From the cell containing the given text, extract its center point as [X, Y] coordinate. 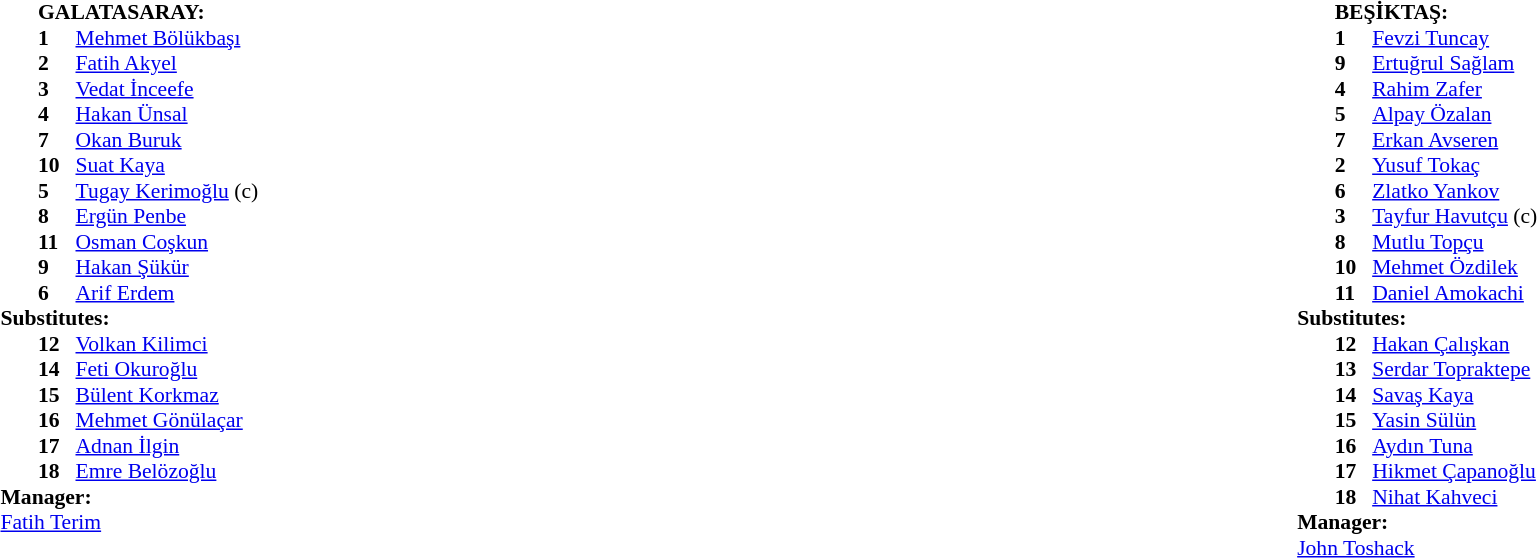
Hakan Çalışkan [1454, 344]
Emre Belözoğlu [168, 471]
Zlatko Yankov [1454, 191]
Savaş Kaya [1454, 395]
Hakan Ünsal [168, 115]
13 [1354, 369]
Vedat İnceefe [168, 89]
Mehmet Özdilek [1454, 267]
Fatih Terim [129, 523]
Ertuğrul Sağlam [1454, 63]
Adnan İlgin [168, 446]
Aydın Tuna [1454, 446]
Alpay Özalan [1454, 115]
Suat Kaya [168, 165]
Daniel Amokachi [1454, 293]
Yusuf Tokaç [1454, 165]
Hikmet Çapanoğlu [1454, 471]
Nihat Kahveci [1454, 497]
Mehmet Gönülaçar [168, 421]
Rahim Zafer [1454, 89]
Tugay Kerimoğlu (c) [168, 191]
Yasin Sülün [1454, 421]
Osman Coşkun [168, 242]
Tayfur Havutçu (c) [1454, 217]
Bülent Korkmaz [168, 395]
GALATASARAY: [148, 13]
Arif Erdem [168, 293]
Ergün Penbe [168, 217]
Erkan Avseren [1454, 140]
Hakan Şükür [168, 267]
Serdar Topraktepe [1454, 369]
Mehmet Bölükbaşı [168, 38]
Fatih Akyel [168, 63]
Okan Buruk [168, 140]
Volkan Kilimci [168, 344]
Fevzi Tuncay [1454, 38]
Feti Okuroğlu [168, 369]
Mutlu Topçu [1454, 242]
